Scan for the cell matching the given text and deliver its [X, Y] coordinate at center. 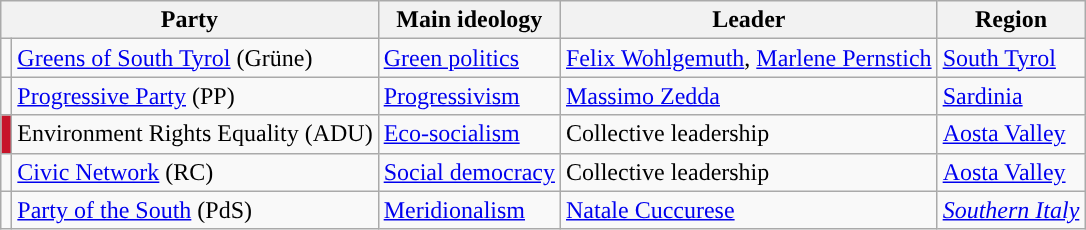
Region [1011, 20]
Party [190, 20]
Green politics [469, 58]
Party of the South (PdS) [195, 210]
South Tyrol [1011, 58]
Leader [748, 20]
Main ideology [469, 20]
Greens of South Tyrol (Grüne) [195, 58]
Progressivism [469, 96]
Civic Network (RC) [195, 172]
Progressive Party (PP) [195, 96]
Massimo Zedda [748, 96]
Felix Wohlgemuth, Marlene Pernstich [748, 58]
Eco-socialism [469, 134]
Natale Cuccurese [748, 210]
Meridionalism [469, 210]
Environment Rights Equality (ADU) [195, 134]
Southern Italy [1011, 210]
Social democracy [469, 172]
Sardinia [1011, 96]
